Capture the cell that displays the provided text and extract its [x, y] central coordinate. 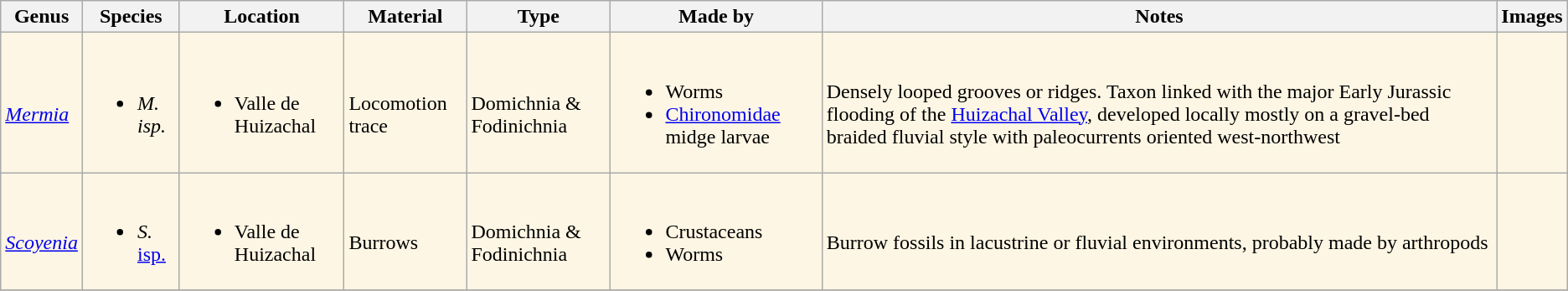
Type [539, 17]
Burrows [405, 231]
Locomotion trace [405, 102]
Notes [1159, 17]
M. isp. [131, 102]
Images [1532, 17]
Species [131, 17]
Material [405, 17]
S. isp. [131, 231]
Made by [716, 17]
Burrow fossils in lacustrine or fluvial environments, probably made by arthropods [1159, 231]
Mermia [42, 102]
CrustaceansWorms [716, 231]
WormsChironomidae midge larvae [716, 102]
Location [261, 17]
Scoyenia [42, 231]
Genus [42, 17]
